From the cell containing the given text, extract its center point as [X, Y] coordinate. 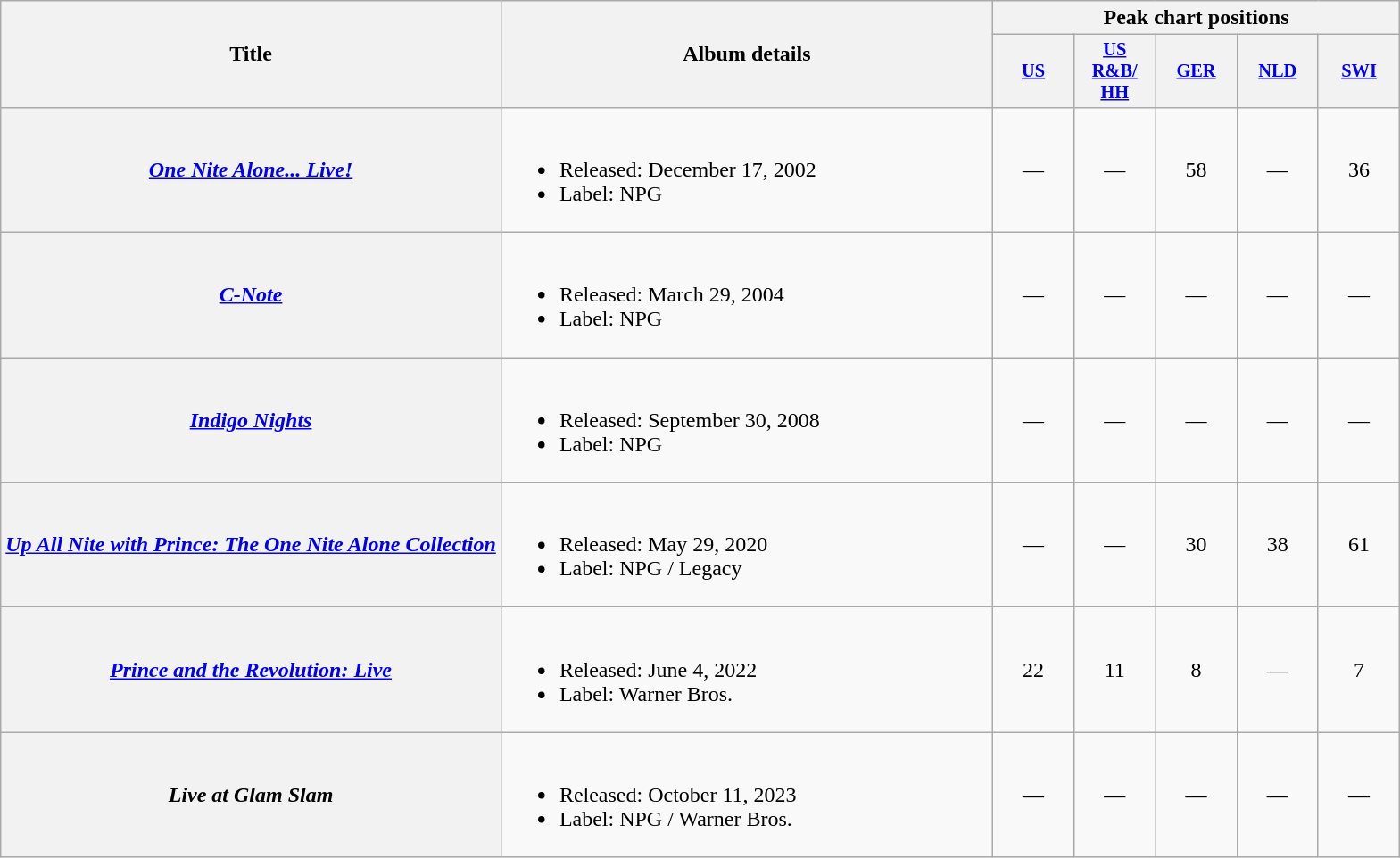
Indigo Nights [252, 420]
NLD [1278, 71]
8 [1196, 670]
Released: September 30, 2008Label: NPG [746, 420]
Title [252, 54]
36 [1358, 169]
30 [1196, 545]
Released: June 4, 2022Label: Warner Bros. [746, 670]
Released: May 29, 2020Label: NPG / Legacy [746, 545]
Released: March 29, 2004Label: NPG [746, 295]
Live at Glam Slam [252, 795]
38 [1278, 545]
Released: December 17, 2002Label: NPG [746, 169]
22 [1033, 670]
7 [1358, 670]
GER [1196, 71]
US [1033, 71]
SWI [1358, 71]
Peak chart positions [1196, 18]
Up All Nite with Prince: The One Nite Alone Collection [252, 545]
58 [1196, 169]
Prince and the Revolution: Live [252, 670]
61 [1358, 545]
One Nite Alone... Live! [252, 169]
C-Note [252, 295]
11 [1115, 670]
Released: October 11, 2023Label: NPG / Warner Bros. [746, 795]
USR&B/HH [1115, 71]
Album details [746, 54]
